Extract the (X, Y) coordinate from the center of the cell holding the provided text.  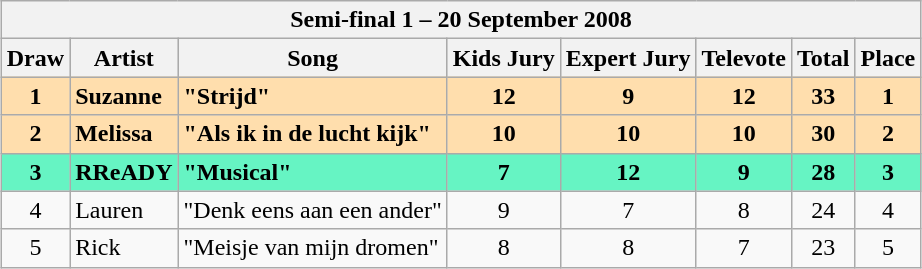
Suzanne (124, 96)
28 (824, 172)
30 (824, 134)
Expert Jury (628, 58)
23 (824, 248)
"Musical" (312, 172)
Total (824, 58)
RReADY (124, 172)
"Denk eens aan een ander" (312, 210)
Televote (744, 58)
33 (824, 96)
"Strijd" (312, 96)
"Meisje van mijn dromen" (312, 248)
Draw (35, 58)
Song (312, 58)
24 (824, 210)
Melissa (124, 134)
"Als ik in de lucht kijk" (312, 134)
Lauren (124, 210)
Rick (124, 248)
Kids Jury (504, 58)
Place (888, 58)
Semi-final 1 – 20 September 2008 (461, 20)
Artist (124, 58)
